Detect which cell encompasses the target text, then output its [x, y] center coordinate. 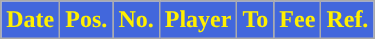
No. [136, 20]
Player [198, 20]
Pos. [86, 20]
Date [30, 20]
Fee [298, 20]
To [256, 20]
Ref. [348, 20]
